For the text-containing cell, return its midpoint in (x, y) coordinate format. 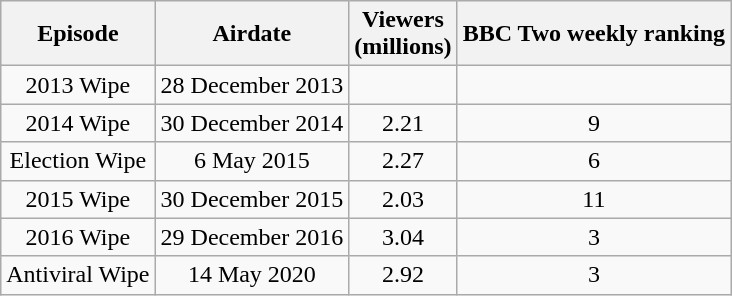
Antiviral Wipe (78, 275)
11 (594, 199)
6 May 2015 (252, 161)
2015 Wipe (78, 199)
30 December 2014 (252, 123)
Election Wipe (78, 161)
Viewers(millions) (403, 34)
14 May 2020 (252, 275)
9 (594, 123)
30 December 2015 (252, 199)
2.21 (403, 123)
6 (594, 161)
2.92 (403, 275)
29 December 2016 (252, 237)
2016 Wipe (78, 237)
BBC Two weekly ranking (594, 34)
3.04 (403, 237)
28 December 2013 (252, 85)
Airdate (252, 34)
2014 Wipe (78, 123)
Episode (78, 34)
2.03 (403, 199)
2013 Wipe (78, 85)
2.27 (403, 161)
